Provide the [x, y] coordinate of the cell's center where the given text is located.  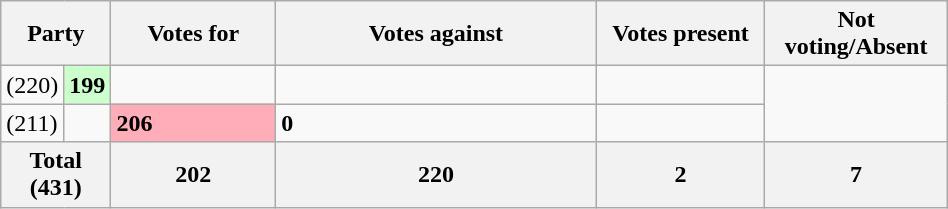
7 [856, 174]
Votes present [680, 34]
206 [194, 123]
(211) [32, 123]
220 [436, 174]
0 [436, 123]
Party [56, 34]
2 [680, 174]
Total (431) [56, 174]
202 [194, 174]
Votes for [194, 34]
Votes against [436, 34]
Not voting/Absent [856, 34]
199 [88, 85]
(220) [32, 85]
